Provide the (x, y) coordinate of the cell's center where the given text is located.  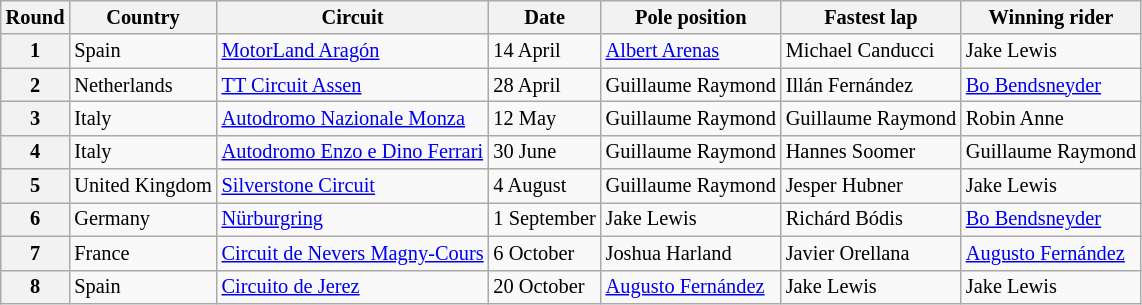
1 September (545, 219)
3 (36, 118)
30 June (545, 152)
Fastest lap (871, 17)
Autodromo Nazionale Monza (353, 118)
28 April (545, 85)
Hannes Soomer (871, 152)
7 (36, 253)
Javier Orellana (871, 253)
8 (36, 287)
Autodromo Enzo e Dino Ferrari (353, 152)
Germany (142, 219)
Country (142, 17)
Robin Anne (1051, 118)
1 (36, 51)
Michael Canducci (871, 51)
Winning rider (1051, 17)
TT Circuit Assen (353, 85)
Round (36, 17)
2 (36, 85)
Richárd Bódis (871, 219)
6 October (545, 253)
14 April (545, 51)
5 (36, 186)
France (142, 253)
United Kingdom (142, 186)
Circuit (353, 17)
Silverstone Circuit (353, 186)
12 May (545, 118)
20 October (545, 287)
MotorLand Aragón (353, 51)
Illán Fernández (871, 85)
Nürburgring (353, 219)
6 (36, 219)
Date (545, 17)
Pole position (691, 17)
Jesper Hubner (871, 186)
Netherlands (142, 85)
Albert Arenas (691, 51)
Circuito de Jerez (353, 287)
Joshua Harland (691, 253)
Circuit de Nevers Magny-Cours (353, 253)
4 August (545, 186)
4 (36, 152)
